Search for the cell housing the specified text and yield its [x, y] center coordinate. 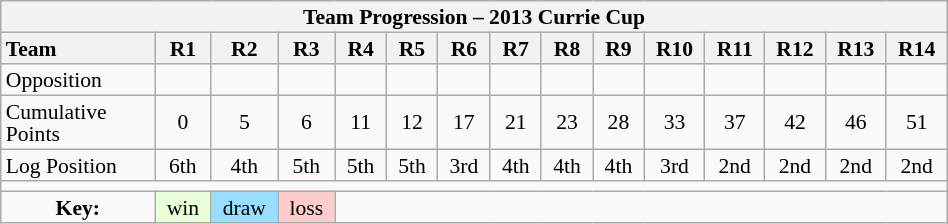
R5 [412, 49]
R7 [516, 49]
6th [183, 166]
6 [306, 122]
loss [306, 207]
0 [183, 122]
R3 [306, 49]
Team [78, 49]
33 [674, 122]
R14 [916, 49]
37 [735, 122]
Key: [78, 207]
42 [796, 122]
R6 [464, 49]
win [183, 207]
R8 [566, 49]
Cumulative Points [78, 122]
11 [360, 122]
23 [566, 122]
Team Progression – 2013 Currie Cup [474, 17]
5 [244, 122]
R4 [360, 49]
R10 [674, 49]
R2 [244, 49]
R13 [856, 49]
21 [516, 122]
R9 [618, 49]
R12 [796, 49]
Opposition [78, 81]
46 [856, 122]
51 [916, 122]
17 [464, 122]
28 [618, 122]
12 [412, 122]
R1 [183, 49]
draw [244, 207]
R11 [735, 49]
Log Position [78, 166]
